Locate the cell with the specified text and output its (x, y) center coordinate. 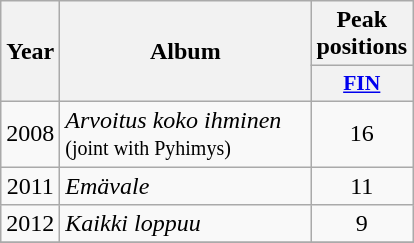
2012 (30, 224)
Peak positions (362, 34)
11 (362, 185)
Year (30, 52)
2011 (30, 185)
Emävale (186, 185)
Arvoitus koko ihminen (joint with Pyhimys) (186, 134)
2008 (30, 134)
Album (186, 52)
16 (362, 134)
FIN (362, 84)
9 (362, 224)
Kaikki loppuu (186, 224)
